Provide the (x, y) coordinate of the cell's center where the given text is located.  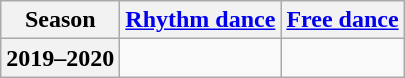
2019–2020 (60, 58)
Free dance (342, 20)
Season (60, 20)
Rhythm dance (200, 20)
